Output the (x, y) coordinate of the center of the cell containing the given text.  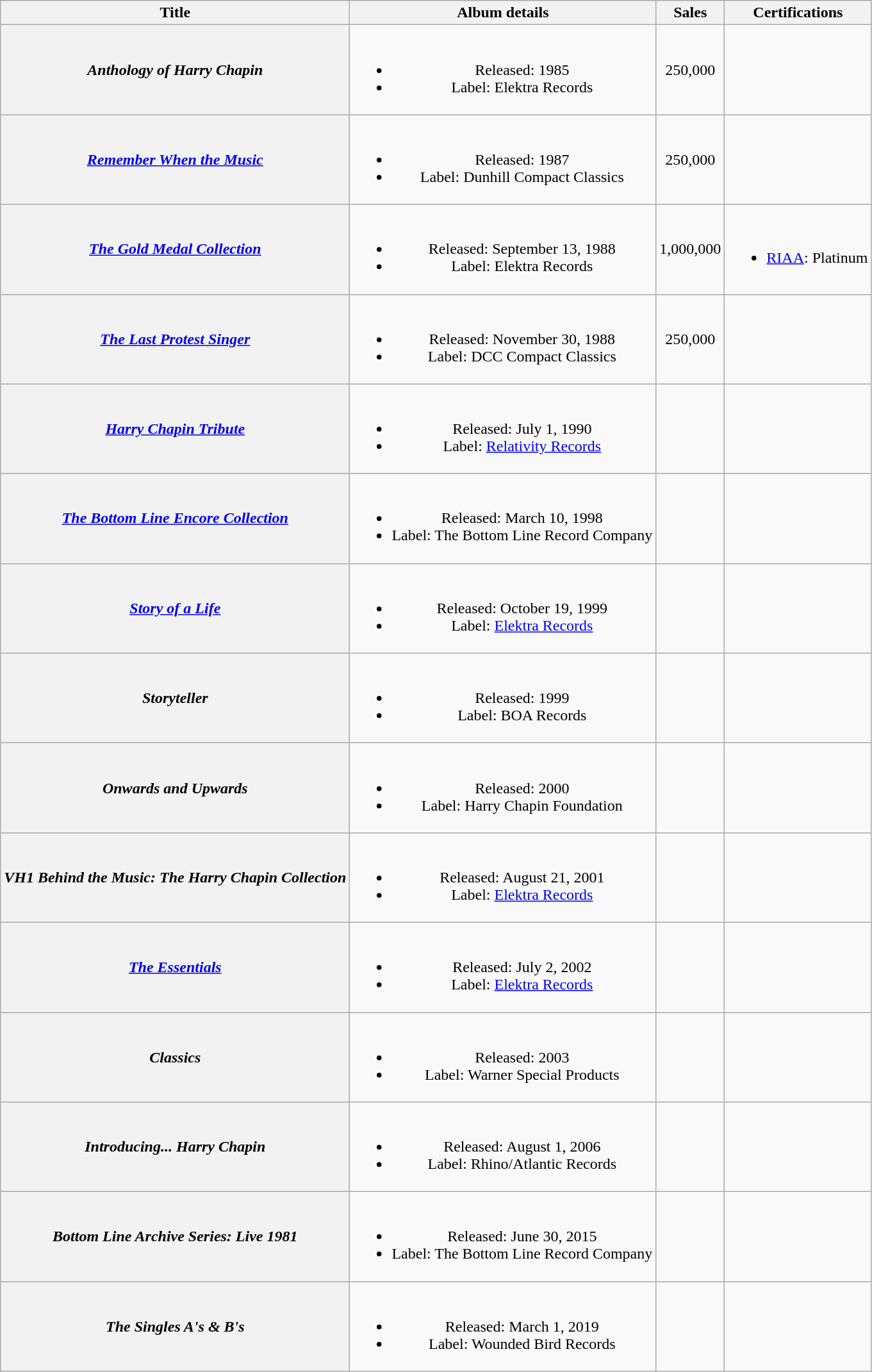
Certifications (798, 13)
Released: 1985Label: Elektra Records (503, 70)
Storyteller (176, 698)
The Last Protest Singer (176, 339)
Released: March 10, 1998Label: The Bottom Line Record Company (503, 518)
Onwards and Upwards (176, 788)
Story of a Life (176, 608)
Album details (503, 13)
Released: 1999Label: BOA Records (503, 698)
Released: November 30, 1988Label: DCC Compact Classics (503, 339)
Title (176, 13)
The Bottom Line Encore Collection (176, 518)
Released: August 21, 2001Label: Elektra Records (503, 877)
VH1 Behind the Music: The Harry Chapin Collection (176, 877)
Released: October 19, 1999Label: Elektra Records (503, 608)
Bottom Line Archive Series: Live 1981 (176, 1237)
Anthology of Harry Chapin (176, 70)
Introducing... Harry Chapin (176, 1147)
1,000,000 (691, 249)
Released: 2003Label: Warner Special Products (503, 1057)
Released: August 1, 2006Label: Rhino/Atlantic Records (503, 1147)
Remember When the Music (176, 160)
The Singles A's & B's (176, 1327)
RIAA: Platinum (798, 249)
Released: 2000Label: Harry Chapin Foundation (503, 788)
Released: July 2, 2002Label: Elektra Records (503, 967)
Classics (176, 1057)
Harry Chapin Tribute (176, 429)
Released: July 1, 1990Label: Relativity Records (503, 429)
The Gold Medal Collection (176, 249)
The Essentials (176, 967)
Released: 1987Label: Dunhill Compact Classics (503, 160)
Sales (691, 13)
Released: September 13, 1988Label: Elektra Records (503, 249)
Released: June 30, 2015Label: The Bottom Line Record Company (503, 1237)
Released: March 1, 2019Label: Wounded Bird Records (503, 1327)
